Identify which cell holds the provided text, then report its [x, y] central coordinate. 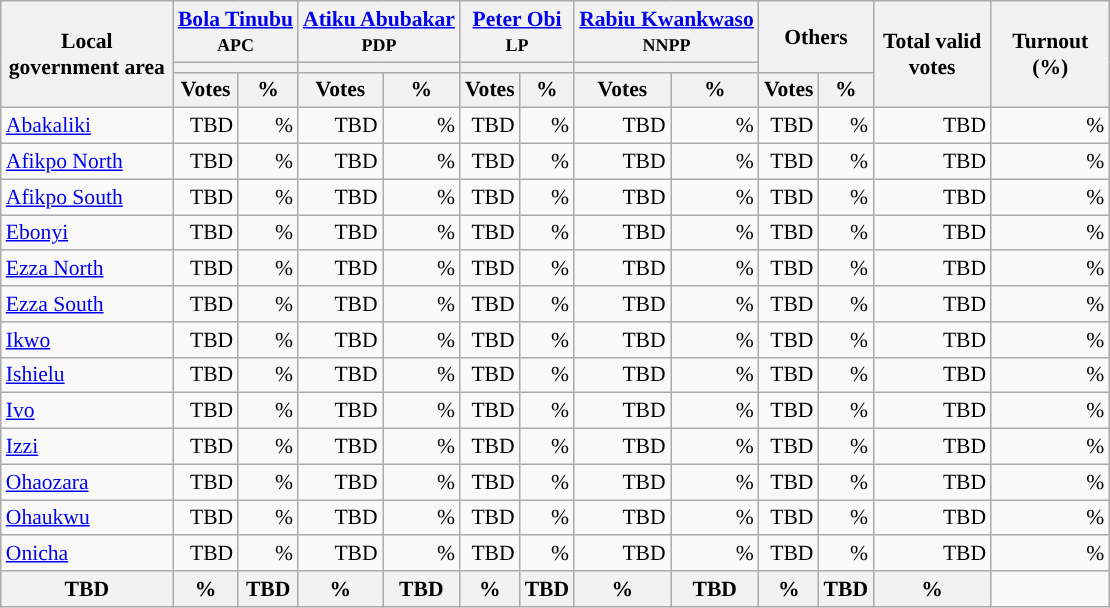
Afikpo North [87, 162]
Others [816, 36]
Local government area [87, 54]
Ohaukwu [87, 518]
Total valid votes [932, 54]
Ezza South [87, 304]
Ohaozara [87, 482]
Turnout (%) [1050, 54]
Ivo [87, 411]
Onicha [87, 554]
Atiku AbubakarPDP [379, 32]
Rabiu KwankwasoNNPP [666, 32]
Ezza North [87, 269]
Afikpo South [87, 197]
Izzi [87, 447]
Ebonyi [87, 233]
Ishielu [87, 375]
Ikwo [87, 340]
Peter ObiLP [517, 32]
Abakaliki [87, 126]
Bola TinubuAPC [236, 32]
